Find where the given text appears and provide that cell's center as (x, y) coordinate. 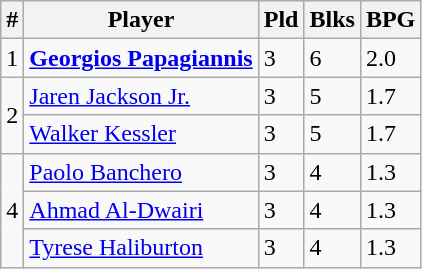
Paolo Banchero (141, 172)
Walker Kessler (141, 134)
# (12, 20)
BPG (390, 20)
Jaren Jackson Jr. (141, 96)
2 (12, 115)
Ahmad Al-Dwairi (141, 210)
Georgios Papagiannis (141, 58)
1 (12, 58)
Tyrese Haliburton (141, 248)
Player (141, 20)
Pld (281, 20)
Blks (332, 20)
6 (332, 58)
2.0 (390, 58)
